Return the (X, Y) coordinate for the center point of the cell that contains the specified text.  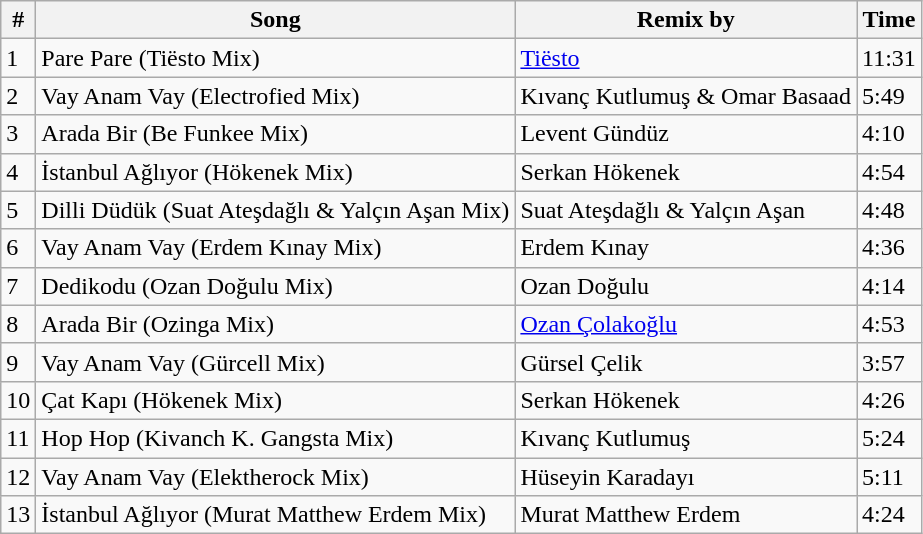
11:31 (890, 58)
Murat Matthew Erdem (686, 515)
5:24 (890, 438)
11 (18, 438)
Remix by (686, 20)
Vay Anam Vay (Electrofied Mix) (276, 96)
4:48 (890, 210)
Song (276, 20)
2 (18, 96)
4:24 (890, 515)
Ozan Doğulu (686, 286)
Hüseyin Karadayı (686, 477)
10 (18, 400)
4 (18, 172)
Tiësto (686, 58)
Time (890, 20)
# (18, 20)
Erdem Kınay (686, 248)
Çat Kapı (Hökenek Mix) (276, 400)
7 (18, 286)
5 (18, 210)
Levent Gündüz (686, 134)
Kıvanç Kutlumuş & Omar Basaad (686, 96)
Arada Bir (Be Funkee Mix) (276, 134)
4:26 (890, 400)
4:14 (890, 286)
4:36 (890, 248)
6 (18, 248)
4:54 (890, 172)
İstanbul Ağlıyor (Murat Matthew Erdem Mix) (276, 515)
8 (18, 324)
12 (18, 477)
İstanbul Ağlıyor (Hökenek Mix) (276, 172)
3:57 (890, 362)
5:49 (890, 96)
Vay Anam Vay (Gürcell Mix) (276, 362)
13 (18, 515)
Kıvanç Kutlumuş (686, 438)
4:10 (890, 134)
Gürsel Çelik (686, 362)
5:11 (890, 477)
Hop Hop (Kivanch K. Gangsta Mix) (276, 438)
Arada Bir (Ozinga Mix) (276, 324)
Suat Ateşdağlı & Yalçın Aşan (686, 210)
4:53 (890, 324)
Vay Anam Vay (Erdem Kınay Mix) (276, 248)
3 (18, 134)
Vay Anam Vay (Elektherock Mix) (276, 477)
Dilli Düdük (Suat Ateşdağlı & Yalçın Aşan Mix) (276, 210)
Pare Pare (Tiësto Mix) (276, 58)
9 (18, 362)
Dedikodu (Ozan Doğulu Mix) (276, 286)
1 (18, 58)
Ozan Çolakoğlu (686, 324)
